Output the (x, y) coordinate of the center of the cell containing the given text.  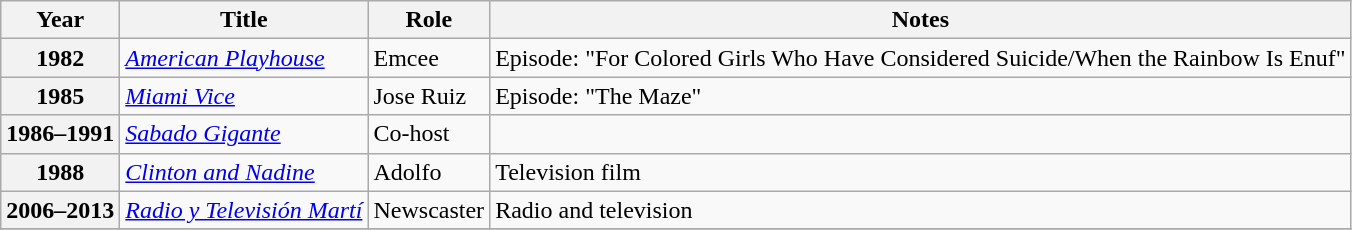
Clinton and Nadine (244, 172)
2006–2013 (60, 210)
1985 (60, 96)
Newscaster (429, 210)
Sabado Gigante (244, 134)
Episode: "The Maze" (920, 96)
1988 (60, 172)
Miami Vice (244, 96)
Emcee (429, 58)
Radio y Televisión Martí (244, 210)
Notes (920, 20)
Radio and television (920, 210)
Television film (920, 172)
Episode: "For Colored Girls Who Have Considered Suicide/When the Rainbow Is Enuf" (920, 58)
Role (429, 20)
American Playhouse (244, 58)
Jose Ruiz (429, 96)
Year (60, 20)
1986–1991 (60, 134)
Co-host (429, 134)
Title (244, 20)
Adolfo (429, 172)
1982 (60, 58)
